Return [X, Y] of the center of cell containing provided text 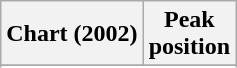
Chart (2002) [72, 34]
Peakposition [189, 34]
